From the cell containing the given text, extract its center point as [X, Y] coordinate. 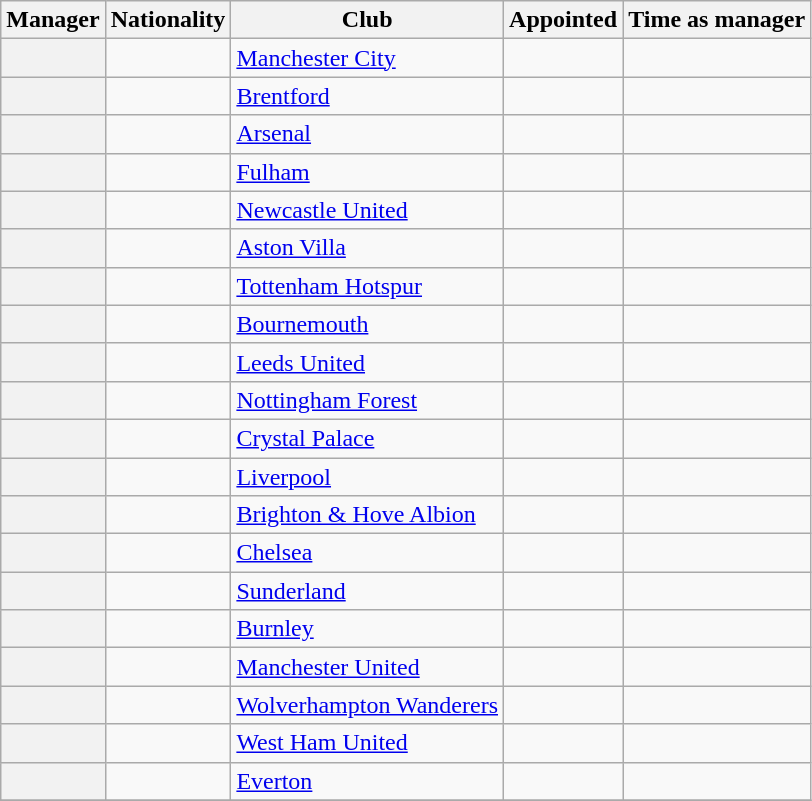
Crystal Palace [368, 438]
Liverpool [368, 477]
Time as manager [717, 20]
Manchester City [368, 58]
Tottenham Hotspur [368, 286]
Fulham [368, 172]
Nottingham Forest [368, 400]
Club [368, 20]
Nationality [168, 20]
Sunderland [368, 591]
Chelsea [368, 553]
Arsenal [368, 134]
Appointed [564, 20]
Wolverhampton Wanderers [368, 705]
Everton [368, 781]
Aston Villa [368, 248]
Newcastle United [368, 210]
West Ham United [368, 743]
Brighton & Hove Albion [368, 515]
Manager [53, 20]
Brentford [368, 96]
Burnley [368, 629]
Manchester United [368, 667]
Bournemouth [368, 324]
Leeds United [368, 362]
